Return [X, Y] of the center of cell containing provided text 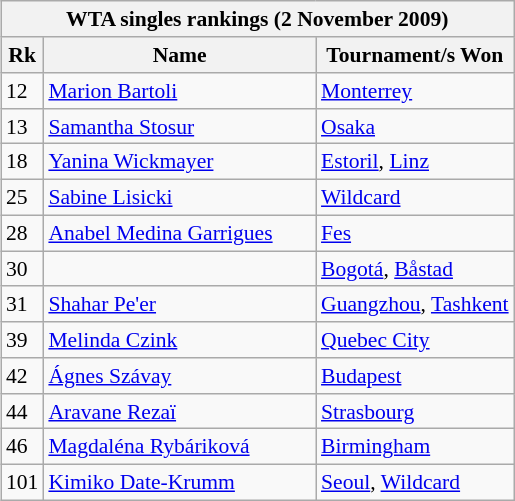
Melinda Czink [180, 340]
18 [22, 162]
Magdaléna Rybáriková [180, 447]
46 [22, 447]
Quebec City [415, 340]
Strasbourg [415, 411]
13 [22, 126]
Yanina Wickmayer [180, 162]
Sabine Lisicki [180, 197]
Anabel Medina Garrigues [180, 233]
Bogotá, Båstad [415, 269]
Budapest [415, 376]
Wildcard [415, 197]
Seoul, Wildcard [415, 482]
Ágnes Szávay [180, 376]
Name [180, 55]
Guangzhou, Tashkent [415, 304]
Shahar Pe'er [180, 304]
Osaka [415, 126]
Tournament/s Won [415, 55]
Monterrey [415, 91]
101 [22, 482]
12 [22, 91]
Samantha Stosur [180, 126]
28 [22, 233]
39 [22, 340]
30 [22, 269]
WTA singles rankings (2 November 2009) [258, 19]
Birmingham [415, 447]
25 [22, 197]
Estoril, Linz [415, 162]
Kimiko Date-Krumm [180, 482]
Fes [415, 233]
Aravane Rezaï [180, 411]
Marion Bartoli [180, 91]
42 [22, 376]
Rk [22, 55]
31 [22, 304]
44 [22, 411]
